From the cell containing the given text, extract its center point as [X, Y] coordinate. 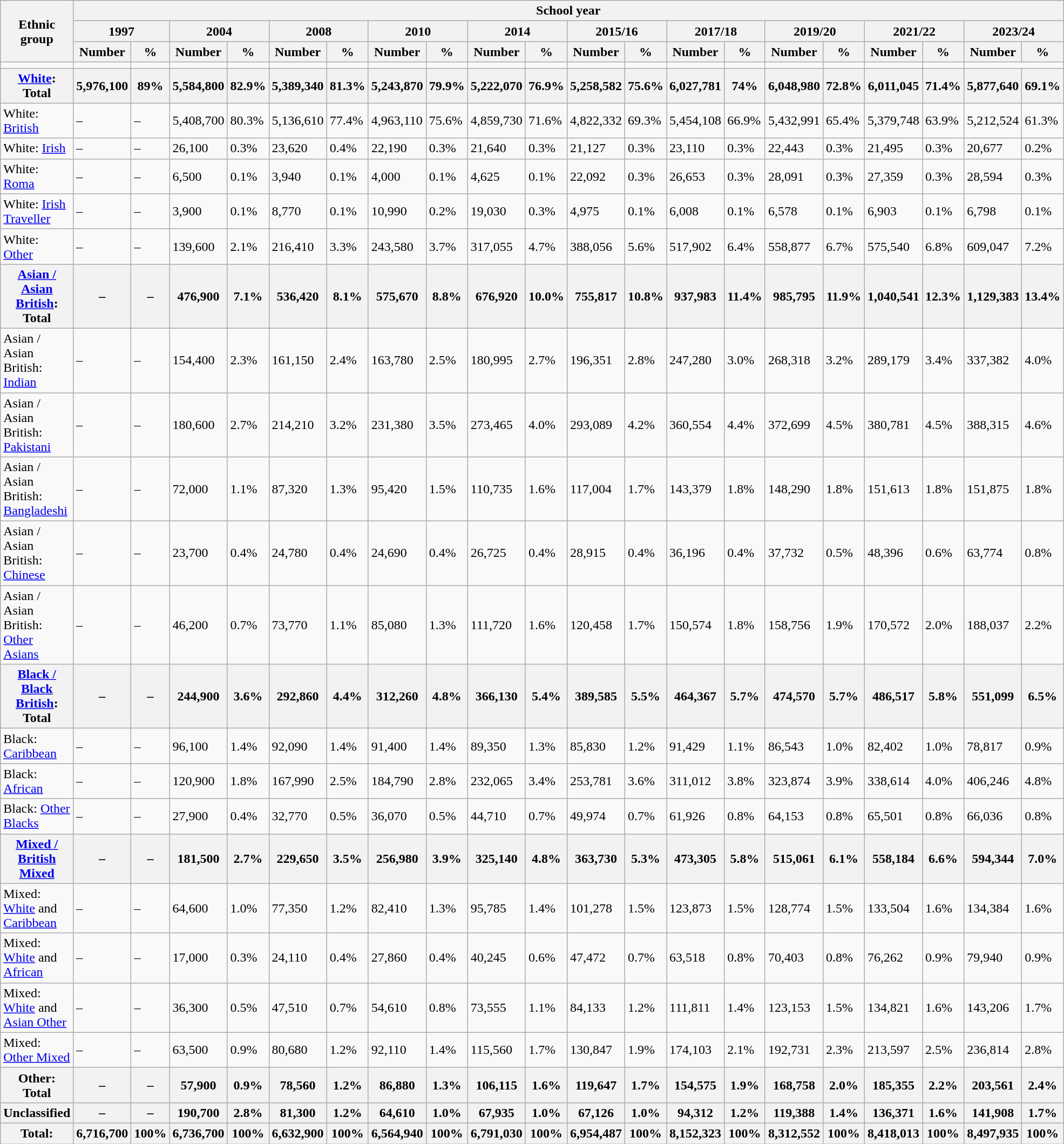
Asian / Asian British: Chinese [37, 554]
214,210 [298, 425]
4,000 [397, 176]
12.3% [944, 296]
63.9% [944, 121]
110,735 [497, 489]
10,990 [397, 212]
36,070 [397, 816]
119,647 [596, 1085]
White: British [37, 121]
130,847 [596, 1050]
72.8% [843, 85]
64,600 [199, 908]
4.6% [1043, 425]
184,790 [397, 781]
243,580 [397, 246]
163,780 [397, 360]
White: Irish [37, 148]
Mixed: White and Asian Other [37, 1007]
26,100 [199, 148]
388,056 [596, 246]
2010 [418, 31]
1,040,541 [894, 296]
389,585 [596, 696]
517,902 [695, 246]
44,710 [497, 816]
134,821 [894, 1007]
91,429 [695, 746]
213,597 [894, 1050]
2017/18 [716, 31]
5,408,700 [199, 121]
123,873 [695, 908]
Black / Black British: Total [37, 696]
133,504 [894, 908]
167,990 [298, 781]
72,000 [199, 489]
White: Other [37, 246]
755,817 [596, 296]
8,152,323 [695, 1133]
32,770 [298, 816]
6.5% [1043, 696]
317,055 [497, 246]
91,400 [397, 746]
School year [568, 11]
79.9% [447, 85]
609,047 [993, 246]
575,670 [397, 296]
66,036 [993, 816]
231,380 [397, 425]
80,680 [298, 1050]
77,350 [298, 908]
White: Total [37, 85]
273,465 [497, 425]
473,305 [695, 859]
937,983 [695, 296]
256,980 [397, 859]
188,037 [993, 625]
247,280 [695, 360]
168,758 [794, 1085]
Black: African [37, 781]
73,555 [497, 1007]
85,080 [397, 625]
474,570 [794, 696]
28,091 [794, 176]
28,915 [596, 554]
8,312,552 [794, 1133]
337,382 [993, 360]
119,388 [794, 1113]
Asian / Asian British: Pakistani [37, 425]
23,700 [199, 554]
24,780 [298, 554]
106,115 [497, 1085]
6,564,940 [397, 1133]
2004 [219, 31]
380,781 [894, 425]
69.3% [646, 121]
551,099 [993, 696]
229,650 [298, 859]
23,620 [298, 148]
5.6% [646, 246]
6,798 [993, 212]
71.4% [944, 85]
95,785 [497, 908]
Other: Total [37, 1085]
3.0% [745, 360]
Mixed: Other Mixed [37, 1050]
Ethnic group [37, 31]
Mixed / British Mixed [37, 859]
120,900 [199, 781]
5,389,340 [298, 85]
95,420 [397, 489]
292,860 [298, 696]
77.4% [348, 121]
73,770 [298, 625]
158,756 [794, 625]
232,065 [497, 781]
96,100 [199, 746]
92,090 [298, 746]
128,774 [794, 908]
8,418,013 [894, 1133]
Black: Other Blacks [37, 816]
676,920 [497, 296]
65,501 [894, 816]
101,278 [596, 908]
21,495 [894, 148]
5,432,991 [794, 121]
185,355 [894, 1085]
4,859,730 [497, 121]
5.5% [646, 696]
558,184 [894, 859]
6,500 [199, 176]
26,725 [497, 554]
6,027,781 [695, 85]
5,136,610 [298, 121]
111,811 [695, 1007]
253,781 [596, 781]
476,900 [199, 296]
47,472 [596, 958]
7.1% [248, 296]
74% [745, 85]
6.8% [944, 246]
2008 [318, 31]
139,600 [199, 246]
515,061 [794, 859]
5,258,582 [596, 85]
49,974 [596, 816]
82.9% [248, 85]
54,610 [397, 1007]
67,126 [596, 1113]
76,262 [894, 958]
143,379 [695, 489]
8,770 [298, 212]
63,518 [695, 958]
3.8% [745, 781]
79,940 [993, 958]
180,600 [199, 425]
486,517 [894, 696]
7.2% [1043, 246]
36,300 [199, 1007]
71.6% [546, 121]
27,359 [894, 176]
8.1% [348, 296]
85,830 [596, 746]
48,396 [894, 554]
5,976,100 [103, 85]
28,594 [993, 176]
6,632,900 [298, 1133]
80.3% [248, 121]
985,795 [794, 296]
134,384 [993, 908]
86,543 [794, 746]
Black: Caribbean [37, 746]
10.0% [546, 296]
3,940 [298, 176]
White: Irish Traveller [37, 212]
3.3% [348, 246]
148,290 [794, 489]
311,012 [695, 781]
Asian / Asian British: Total [37, 296]
26,653 [695, 176]
180,995 [497, 360]
13.4% [1043, 296]
154,400 [199, 360]
20,677 [993, 148]
Asian / Asian British: Other Asians [37, 625]
6,716,700 [103, 1133]
22,092 [596, 176]
4,822,332 [596, 121]
2015/16 [616, 31]
94,312 [695, 1113]
4,625 [497, 176]
143,206 [993, 1007]
5.3% [646, 859]
70,403 [794, 958]
89,350 [497, 746]
81.3% [348, 85]
78,817 [993, 746]
6,954,487 [596, 1133]
312,260 [397, 696]
92,110 [397, 1050]
203,561 [993, 1085]
196,351 [596, 360]
192,731 [794, 1050]
61,926 [695, 816]
36,196 [695, 554]
123,153 [794, 1007]
6.1% [843, 859]
57,900 [199, 1085]
338,614 [894, 781]
6,903 [894, 212]
594,344 [993, 859]
244,900 [199, 696]
7.0% [1043, 859]
63,774 [993, 554]
11.4% [745, 296]
323,874 [794, 781]
161,150 [298, 360]
1997 [121, 31]
170,572 [894, 625]
366,130 [497, 696]
5,877,640 [993, 85]
151,613 [894, 489]
2023/24 [1014, 31]
Total: [37, 1133]
181,500 [199, 859]
5,212,524 [993, 121]
6.4% [745, 246]
10.8% [646, 296]
5,222,070 [497, 85]
69.1% [1043, 85]
4,963,110 [397, 121]
78,560 [298, 1085]
6,736,700 [199, 1133]
6,578 [794, 212]
27,900 [199, 816]
150,574 [695, 625]
Mixed: White and African [37, 958]
5,379,748 [894, 121]
81,300 [298, 1113]
22,443 [794, 148]
82,410 [397, 908]
Unclassified [37, 1113]
Mixed: White and Caribbean [37, 908]
4.7% [546, 246]
22,190 [397, 148]
24,690 [397, 554]
23,110 [695, 148]
8.8% [447, 296]
2014 [517, 31]
White: Roma [37, 176]
1,129,383 [993, 296]
6.7% [843, 246]
6.6% [944, 859]
6,008 [695, 212]
24,110 [298, 958]
67,935 [497, 1113]
82,402 [894, 746]
66.9% [745, 121]
19,030 [497, 212]
27,860 [397, 958]
17,000 [199, 958]
65.4% [843, 121]
154,575 [695, 1085]
76.9% [546, 85]
115,560 [497, 1050]
4.2% [646, 425]
289,179 [894, 360]
372,699 [794, 425]
325,140 [497, 859]
64,153 [794, 816]
46,200 [199, 625]
268,318 [794, 360]
6,791,030 [497, 1133]
21,640 [497, 148]
120,458 [596, 625]
3.7% [447, 246]
111,720 [497, 625]
5,243,870 [397, 85]
5,454,108 [695, 121]
236,814 [993, 1050]
47,510 [298, 1007]
Asian / Asian British: Bangladeshi [37, 489]
216,410 [298, 246]
363,730 [596, 859]
89% [150, 85]
86,880 [397, 1085]
3,900 [199, 212]
388,315 [993, 425]
11.9% [843, 296]
174,103 [695, 1050]
406,246 [993, 781]
151,875 [993, 489]
5,584,800 [199, 85]
8,497,935 [993, 1133]
87,320 [298, 489]
5.4% [546, 696]
536,420 [298, 296]
37,732 [794, 554]
136,371 [894, 1113]
2019/20 [815, 31]
575,540 [894, 246]
Asian / Asian British: Indian [37, 360]
2021/22 [914, 31]
6,011,045 [894, 85]
40,245 [497, 958]
64,610 [397, 1113]
63,500 [199, 1050]
293,089 [596, 425]
21,127 [596, 148]
141,908 [993, 1113]
190,700 [199, 1113]
558,877 [794, 246]
360,554 [695, 425]
464,367 [695, 696]
117,004 [596, 489]
4,975 [596, 212]
61.3% [1043, 121]
6,048,980 [794, 85]
84,133 [596, 1007]
